From the cell containing the given text, extract its center point as [X, Y] coordinate. 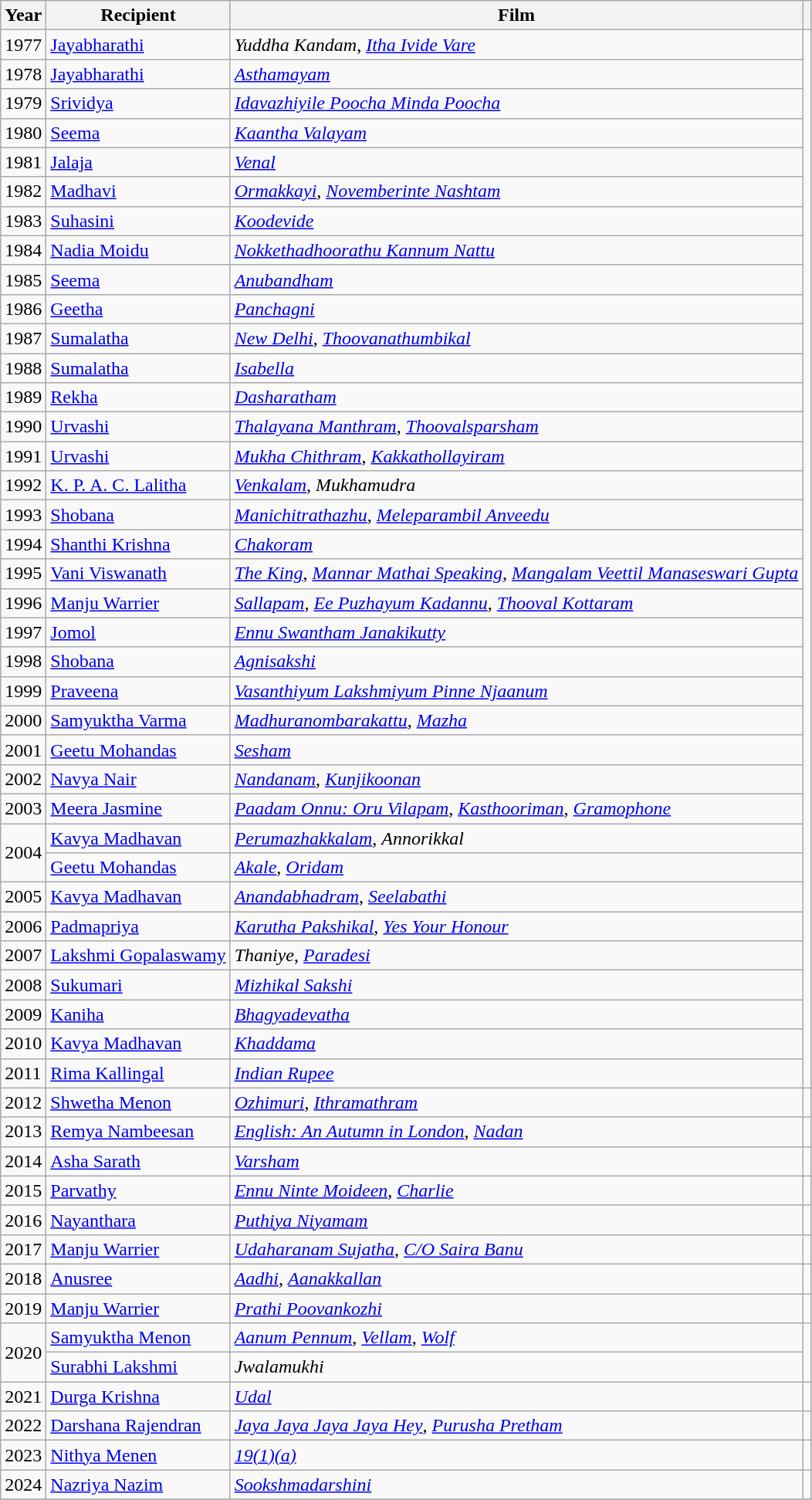
Year [23, 15]
Perumazhakkalam, Annorikkal [516, 838]
Nithya Menen [138, 1455]
Kaniha [138, 1014]
1993 [23, 515]
Nokkethadhoorathu Kannum Nattu [516, 250]
2020 [23, 1353]
Venkalam, Mukhamudra [516, 486]
Shanthi Krishna [138, 544]
1996 [23, 603]
Thalayana Manthram, Thoovalsparsham [516, 427]
2011 [23, 1073]
Karutha Pakshikal, Yes Your Honour [516, 926]
Darshana Rajendran [138, 1426]
Isabella [516, 368]
Indian Rupee [516, 1073]
Ennu Swantham Janakikutty [516, 632]
Jomol [138, 632]
Panchagni [516, 309]
2008 [23, 985]
1977 [23, 45]
1982 [23, 191]
2021 [23, 1397]
1995 [23, 574]
Koodevide [516, 221]
Parvathy [138, 1190]
New Delhi, Thoovanathumbikal [516, 338]
Aanum Pennum, Vellam, Wolf [516, 1338]
1988 [23, 368]
Jwalamukhi [516, 1367]
2016 [23, 1220]
2006 [23, 926]
Manichitrathazhu, Meleparambil Anveedu [516, 515]
2014 [23, 1161]
Shwetha Menon [138, 1102]
Dasharatham [516, 398]
2022 [23, 1426]
1991 [23, 456]
Ennu Ninte Moideen, Charlie [516, 1190]
Puthiya Niyamam [516, 1220]
Nayanthara [138, 1220]
Mukha Chithram, Kakkathollayiram [516, 456]
19(1)(a) [516, 1455]
Sallapam, Ee Puzhayum Kadannu, Thooval Kottaram [516, 603]
2019 [23, 1309]
2002 [23, 779]
Khaddama [516, 1044]
Sesham [516, 750]
Samyuktha Varma [138, 720]
Navya Nair [138, 779]
1980 [23, 133]
Vani Viswanath [138, 574]
Remya Nambeesan [138, 1132]
2007 [23, 956]
2010 [23, 1044]
2013 [23, 1132]
Samyuktha Menon [138, 1338]
Geetha [138, 309]
Madhuranombarakattu, Mazha [516, 720]
Sookshmadarshini [516, 1485]
2023 [23, 1455]
Udaharanam Sujatha, C/O Saira Banu [516, 1249]
Venal [516, 162]
Prathi Poovankozhi [516, 1309]
2017 [23, 1249]
Asthamayam [516, 74]
1989 [23, 398]
1978 [23, 74]
Chakoram [516, 544]
Suhasini [138, 221]
1983 [23, 221]
1981 [23, 162]
Vasanthiyum Lakshmiyum Pinne Njaanum [516, 691]
Jaya Jaya Jaya Jaya Hey, Purusha Pretham [516, 1426]
Aadhi, Aanakkallan [516, 1278]
Kaantha Valayam [516, 133]
1998 [23, 662]
2003 [23, 808]
1994 [23, 544]
Sukumari [138, 985]
2004 [23, 852]
Akale, Oridam [516, 868]
Anusree [138, 1278]
Ozhimuri, Ithramathram [516, 1102]
Film [516, 15]
1997 [23, 632]
Udal [516, 1397]
Mizhikal Sakshi [516, 985]
2000 [23, 720]
2009 [23, 1014]
Durga Krishna [138, 1397]
Nadia Moidu [138, 250]
Yuddha Kandam, Itha Ivide Vare [516, 45]
1990 [23, 427]
2001 [23, 750]
Nandanam, Kunjikoonan [516, 779]
2024 [23, 1485]
Padmapriya [138, 926]
1979 [23, 103]
Lakshmi Gopalaswamy [138, 956]
2005 [23, 897]
Rekha [138, 398]
The King, Mannar Mathai Speaking, Mangalam Veettil Manaseswari Gupta [516, 574]
Srividya [138, 103]
Meera Jasmine [138, 808]
Bhagyadevatha [516, 1014]
Rima Kallingal [138, 1073]
1984 [23, 250]
Surabhi Lakshmi [138, 1367]
Ormakkayi, Novemberinte Nashtam [516, 191]
1992 [23, 486]
2015 [23, 1190]
Thaniye, Paradesi [516, 956]
1999 [23, 691]
2012 [23, 1102]
Asha Sarath [138, 1161]
Nazriya Nazim [138, 1485]
Jalaja [138, 162]
English: An Autumn in London, Nadan [516, 1132]
1987 [23, 338]
Praveena [138, 691]
1986 [23, 309]
Varsham [516, 1161]
K. P. A. C. Lalitha [138, 486]
Agnisakshi [516, 662]
1985 [23, 279]
Recipient [138, 15]
Paadam Onnu: Oru Vilapam, Kasthooriman, Gramophone [516, 808]
Madhavi [138, 191]
2018 [23, 1278]
Anubandham [516, 279]
Anandabhadram, Seelabathi [516, 897]
Idavazhiyile Poocha Minda Poocha [516, 103]
